Capture the cell that displays the provided text and extract its (x, y) central coordinate. 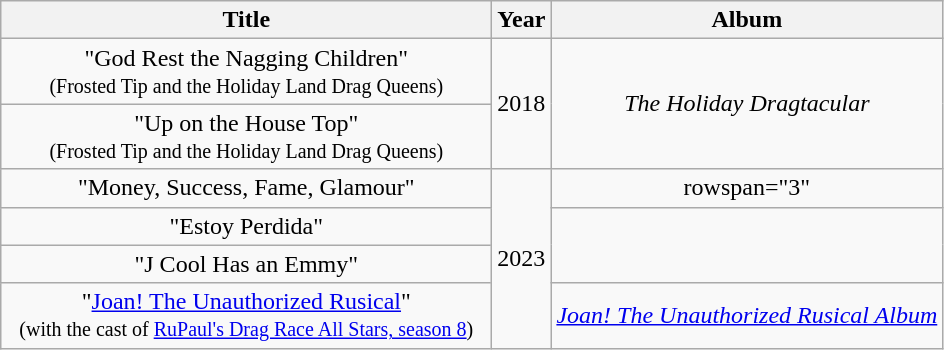
"Joan! The Unauthorized Rusical"(with the cast of RuPaul's Drag Race All Stars, season 8) (246, 316)
Title (246, 20)
"Up on the House Top"(Frosted Tip and the Holiday Land Drag Queens) (246, 136)
The Holiday Dragtacular (747, 104)
2023 (522, 258)
"Money, Success, Fame, Glamour" (246, 188)
Album (747, 20)
2018 (522, 104)
Joan! The Unauthorized Rusical Album (747, 316)
"J Cool Has an Emmy" (246, 264)
"Estoy Perdida" (246, 226)
"God Rest the Nagging Children"(Frosted Tip and the Holiday Land Drag Queens) (246, 72)
Year (522, 20)
rowspan="3" (747, 188)
